Identify which cell holds the provided text, then report its (x, y) central coordinate. 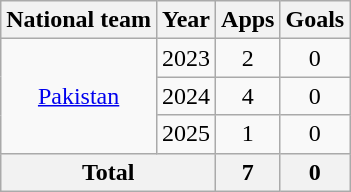
4 (248, 96)
Apps (248, 20)
Pakistan (79, 96)
2023 (186, 58)
2024 (186, 96)
Total (108, 172)
1 (248, 134)
Goals (315, 20)
2 (248, 58)
National team (79, 20)
Year (186, 20)
2025 (186, 134)
7 (248, 172)
